Output the [x, y] coordinate of the center of the cell containing the given text.  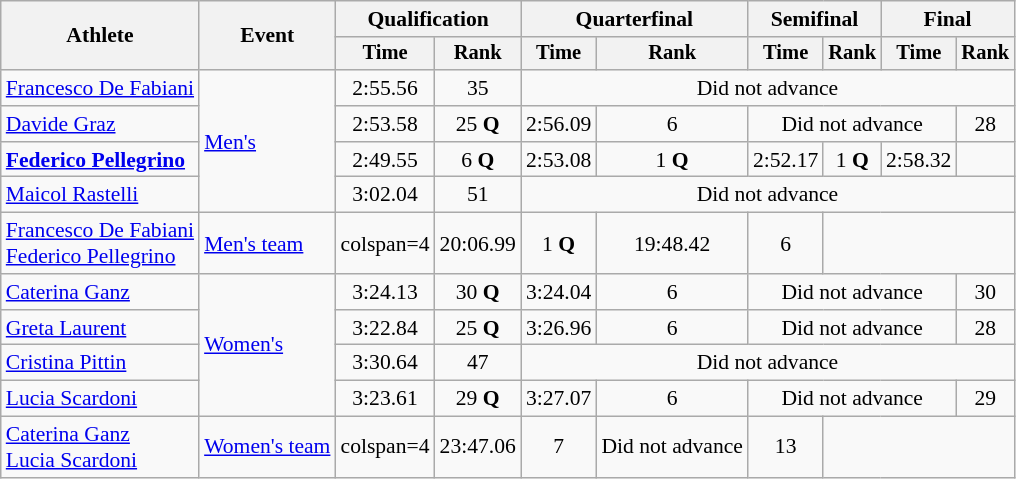
Men's [267, 141]
Event [267, 36]
Francesco De FabianiFederico Pellegrino [100, 244]
3:02.04 [384, 195]
Caterina GanzLucia Scardoni [100, 448]
Athlete [100, 36]
Final [948, 19]
2:58.32 [918, 160]
19:48.42 [672, 244]
Women's team [267, 448]
Caterina Ganz [100, 292]
Davide Graz [100, 124]
3:26.96 [558, 328]
20:06.99 [478, 244]
3:24.04 [558, 292]
2:49.55 [384, 160]
Semifinal [814, 19]
Francesco De Fabiani [100, 88]
Greta Laurent [100, 328]
3:22.84 [384, 328]
6 Q [478, 160]
51 [478, 195]
Quarterfinal [634, 19]
Men's team [267, 244]
2:55.56 [384, 88]
13 [786, 448]
23:47.06 [478, 448]
3:23.61 [384, 399]
Federico Pellegrino [100, 160]
35 [478, 88]
3:24.13 [384, 292]
29 Q [478, 399]
2:56.09 [558, 124]
Women's [267, 345]
2:52.17 [786, 160]
30 Q [478, 292]
Cristina Pittin [100, 363]
47 [478, 363]
2:53.08 [558, 160]
Qualification [428, 19]
Lucia Scardoni [100, 399]
7 [558, 448]
2:53.58 [384, 124]
30 [985, 292]
3:27.07 [558, 399]
Maicol Rastelli [100, 195]
29 [985, 399]
3:30.64 [384, 363]
